Search for the cell housing the specified text and yield its (X, Y) center coordinate. 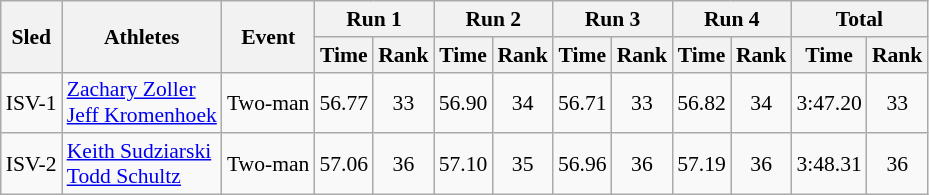
ISV-1 (32, 102)
57.19 (702, 164)
35 (522, 164)
Run 1 (374, 19)
3:47.20 (828, 102)
Run 2 (494, 19)
Event (268, 36)
3:48.31 (828, 164)
ISV-2 (32, 164)
56.82 (702, 102)
57.06 (344, 164)
56.77 (344, 102)
56.90 (464, 102)
Zachary ZollerJeff Kromenhoek (142, 102)
Run 4 (732, 19)
Sled (32, 36)
Athletes (142, 36)
Run 3 (612, 19)
Keith SudziarskiTodd Schultz (142, 164)
56.96 (582, 164)
57.10 (464, 164)
Total (859, 19)
56.71 (582, 102)
